Detect which cell encompasses the target text, then output its (x, y) center coordinate. 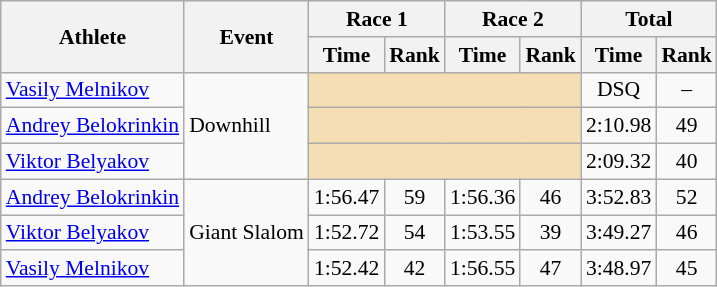
1:53.55 (482, 233)
Downhill (246, 126)
3:52.83 (618, 197)
59 (414, 197)
Event (246, 36)
3:49.27 (618, 233)
2:10.98 (618, 126)
1:52.72 (346, 233)
Race 2 (513, 19)
DSQ (618, 90)
1:52.42 (346, 269)
1:56.47 (346, 197)
– (686, 90)
42 (414, 269)
2:09.32 (618, 162)
Race 1 (377, 19)
39 (550, 233)
47 (550, 269)
49 (686, 126)
54 (414, 233)
1:56.55 (482, 269)
Giant Slalom (246, 232)
1:56.36 (482, 197)
3:48.97 (618, 269)
Athlete (92, 36)
40 (686, 162)
45 (686, 269)
Total (649, 19)
52 (686, 197)
